Extract the [X, Y] coordinate from the center of the cell holding the provided text.  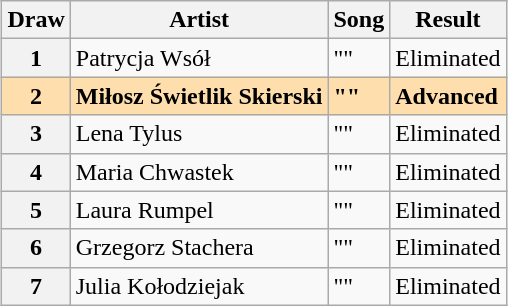
Draw [36, 20]
3 [36, 134]
Grzegorz Stachera [199, 248]
4 [36, 172]
7 [36, 286]
Patrycja Wsół [199, 58]
Maria Chwastek [199, 172]
Result [448, 20]
Julia Kołodziejak [199, 286]
2 [36, 96]
Lena Tylus [199, 134]
Advanced [448, 96]
Song [359, 20]
1 [36, 58]
Artist [199, 20]
Miłosz Świetlik Skierski [199, 96]
6 [36, 248]
5 [36, 210]
Laura Rumpel [199, 210]
